From the cell containing the given text, extract its center point as [X, Y] coordinate. 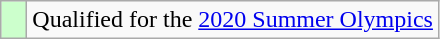
Qualified for the 2020 Summer Olympics [233, 20]
